Find where the given text appears and provide that cell's center as (X, Y) coordinate. 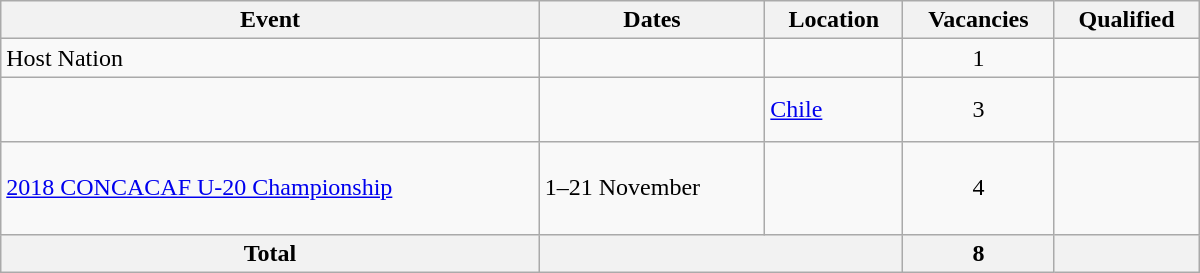
2018 CONCACAF U-20 Championship (270, 188)
1 (978, 58)
Qualified (1126, 20)
Location (834, 20)
Chile (834, 110)
1–21 November (652, 188)
Total (270, 253)
Dates (652, 20)
Event (270, 20)
Vacancies (978, 20)
Host Nation (270, 58)
8 (978, 253)
4 (978, 188)
3 (978, 110)
